Locate the cell with the specified text and output its (x, y) center coordinate. 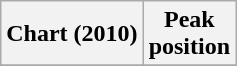
Peak position (189, 34)
Chart (2010) (72, 34)
